Search for the cell housing the specified text and yield its [X, Y] center coordinate. 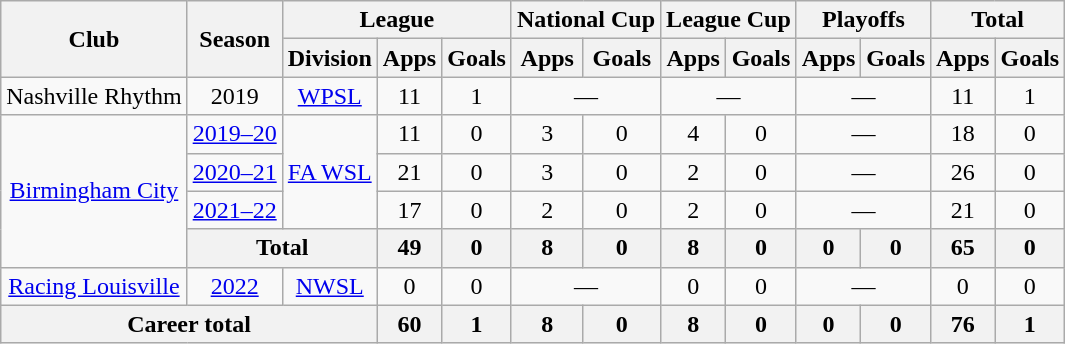
Playoffs [863, 20]
2022 [234, 286]
65 [963, 248]
League [396, 20]
17 [409, 210]
Career total [190, 324]
76 [963, 324]
18 [963, 134]
National Cup [586, 20]
2021–22 [234, 210]
WPSL [330, 96]
Club [94, 39]
Division [330, 58]
49 [409, 248]
4 [694, 134]
60 [409, 324]
Nashville Rhythm [94, 96]
League Cup [729, 20]
Racing Louisville [94, 286]
NWSL [330, 286]
26 [963, 172]
FA WSL [330, 172]
2019 [234, 96]
2019–20 [234, 134]
Season [234, 39]
2020–21 [234, 172]
Birmingham City [94, 191]
